Find where the given text appears and provide that cell's center as (x, y) coordinate. 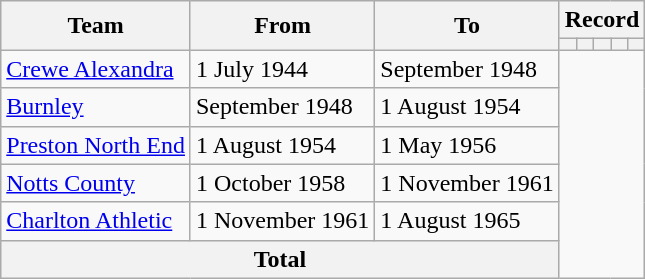
From (282, 26)
Charlton Athletic (96, 221)
To (467, 26)
Team (96, 26)
Burnley (96, 107)
Preston North End (96, 145)
1 July 1944 (282, 69)
1 August 1965 (467, 221)
1 May 1956 (467, 145)
Notts County (96, 183)
Total (280, 259)
Record (602, 20)
Crewe Alexandra (96, 69)
1 October 1958 (282, 183)
